From the cell containing the given text, extract its center point as [x, y] coordinate. 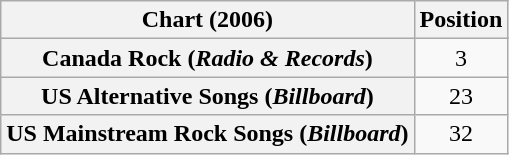
Position [461, 20]
Chart (2006) [208, 20]
23 [461, 96]
3 [461, 58]
32 [461, 134]
Canada Rock (Radio & Records) [208, 58]
US Alternative Songs (Billboard) [208, 96]
US Mainstream Rock Songs (Billboard) [208, 134]
